Pinpoint the cell where the given text exists, returning its [x, y] midpoint coordinate. 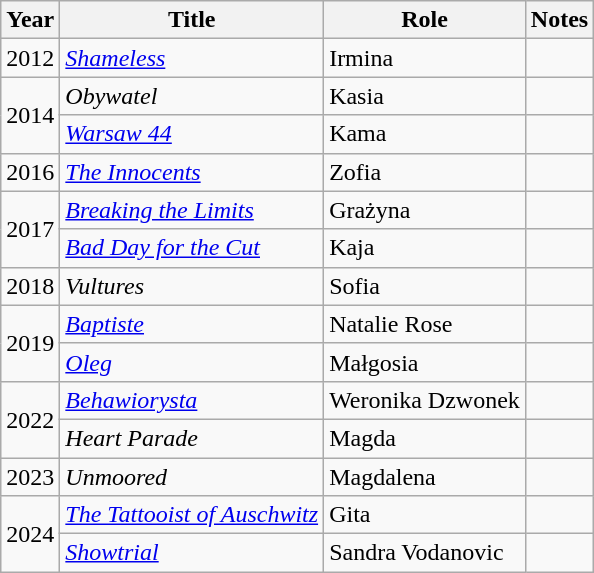
2012 [30, 58]
Zofia [425, 172]
Kaja [425, 248]
2018 [30, 286]
The Tattooist of Auschwitz [192, 515]
Sandra Vodanovic [425, 553]
Sofia [425, 286]
Notes [559, 20]
Unmoored [192, 477]
2014 [30, 115]
2016 [30, 172]
2022 [30, 419]
2019 [30, 343]
Obywatel [192, 96]
Irmina [425, 58]
Weronika Dzwonek [425, 400]
Małgosia [425, 362]
The Innocents [192, 172]
Vultures [192, 286]
Title [192, 20]
Breaking the Limits [192, 210]
Bad Day for the Cut [192, 248]
Warsaw 44 [192, 134]
Natalie Rose [425, 324]
Gita [425, 515]
Oleg [192, 362]
Behawiorysta [192, 400]
Role [425, 20]
2024 [30, 534]
Magda [425, 438]
Heart Parade [192, 438]
Baptiste [192, 324]
Kasia [425, 96]
Kama [425, 134]
2023 [30, 477]
Year [30, 20]
Showtrial [192, 553]
Grażyna [425, 210]
2017 [30, 229]
Magdalena [425, 477]
Shameless [192, 58]
